Extract the [X, Y] coordinate from the center of the cell holding the provided text.  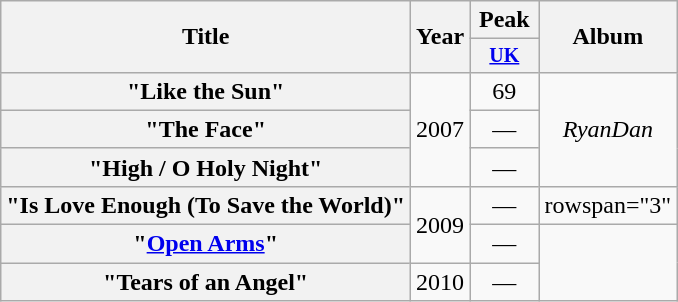
"Open Arms" [206, 244]
69 [504, 91]
Album [608, 37]
Year [440, 37]
"The Face" [206, 129]
"Like the Sun" [206, 91]
"Is Love Enough (To Save the World)" [206, 205]
UK [504, 56]
2010 [440, 282]
"Tears of an Angel" [206, 282]
2009 [440, 224]
2007 [440, 129]
RyanDan [608, 129]
Peak [504, 20]
"High / O Holy Night" [206, 167]
Title [206, 37]
rowspan="3" [608, 205]
